Extract the [X, Y] coordinate from the center of the cell holding the provided text.  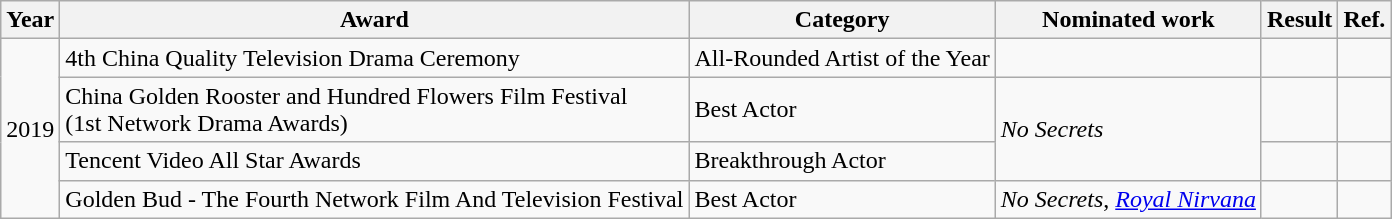
Nominated work [1128, 20]
Tencent Video All Star Awards [374, 161]
No Secrets, Royal Nirvana [1128, 199]
Award [374, 20]
2019 [30, 128]
4th China Quality Television Drama Ceremony [374, 58]
Result [1299, 20]
Breakthrough Actor [842, 161]
Year [30, 20]
All-Rounded Artist of the Year [842, 58]
China Golden Rooster and Hundred Flowers Film Festival (1st Network Drama Awards) [374, 110]
No Secrets [1128, 128]
Category [842, 20]
Golden Bud - The Fourth Network Film And Television Festival [374, 199]
Ref. [1364, 20]
